Return (X, Y) of the center of cell containing provided text 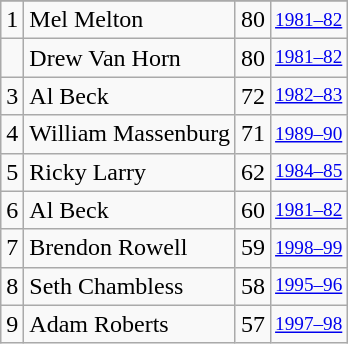
71 (252, 134)
9 (12, 324)
58 (252, 286)
Seth Chambless (130, 286)
1984–85 (309, 172)
59 (252, 248)
62 (252, 172)
72 (252, 96)
4 (12, 134)
Drew Van Horn (130, 58)
1989–90 (309, 134)
Mel Melton (130, 20)
1998–99 (309, 248)
Adam Roberts (130, 324)
1997–98 (309, 324)
1995–96 (309, 286)
Brendon Rowell (130, 248)
1 (12, 20)
6 (12, 210)
3 (12, 96)
William Massenburg (130, 134)
60 (252, 210)
8 (12, 286)
7 (12, 248)
1982–83 (309, 96)
5 (12, 172)
57 (252, 324)
Ricky Larry (130, 172)
